Identify which cell holds the provided text, then report its (x, y) central coordinate. 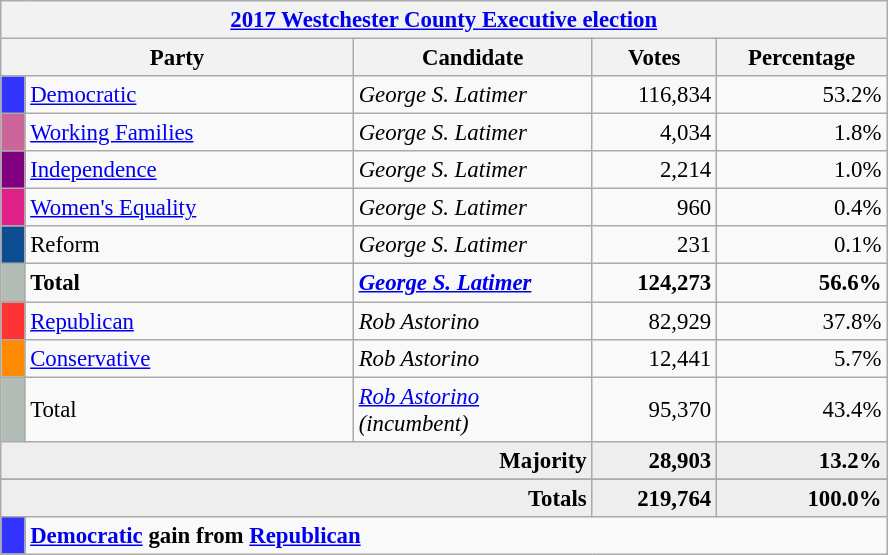
13.2% (802, 460)
960 (654, 208)
0.1% (802, 245)
0.4% (802, 208)
2,214 (654, 170)
219,764 (654, 498)
56.6% (802, 283)
1.0% (802, 170)
Women's Equality (189, 208)
37.8% (802, 321)
Working Families (189, 133)
Totals (296, 498)
Reform (189, 245)
100.0% (802, 498)
Conservative (189, 358)
Rob Astorino (incumbent) (472, 410)
Majority (296, 460)
Republican (189, 321)
231 (654, 245)
43.4% (802, 410)
Party (178, 58)
5.7% (802, 358)
12,441 (654, 358)
53.2% (802, 95)
95,370 (654, 410)
Percentage (802, 58)
Votes (654, 58)
Candidate (472, 58)
Democratic (189, 95)
116,834 (654, 95)
124,273 (654, 283)
82,929 (654, 321)
Democratic gain from Republican (456, 536)
2017 Westchester County Executive election (444, 20)
Independence (189, 170)
4,034 (654, 133)
1.8% (802, 133)
28,903 (654, 460)
